Search for the cell housing the specified text and yield its (x, y) center coordinate. 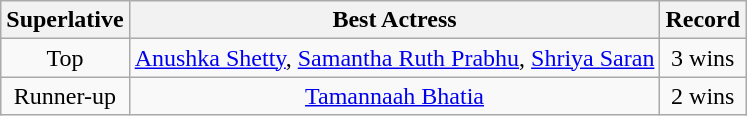
2 wins (703, 96)
Best Actress (394, 20)
Anushka Shetty, Samantha Ruth Prabhu, Shriya Saran (394, 58)
Runner-up (65, 96)
Tamannaah Bhatia (394, 96)
3 wins (703, 58)
Top (65, 58)
Superlative (65, 20)
Record (703, 20)
